Return the [x, y] coordinate for the center point of the cell that contains the specified text.  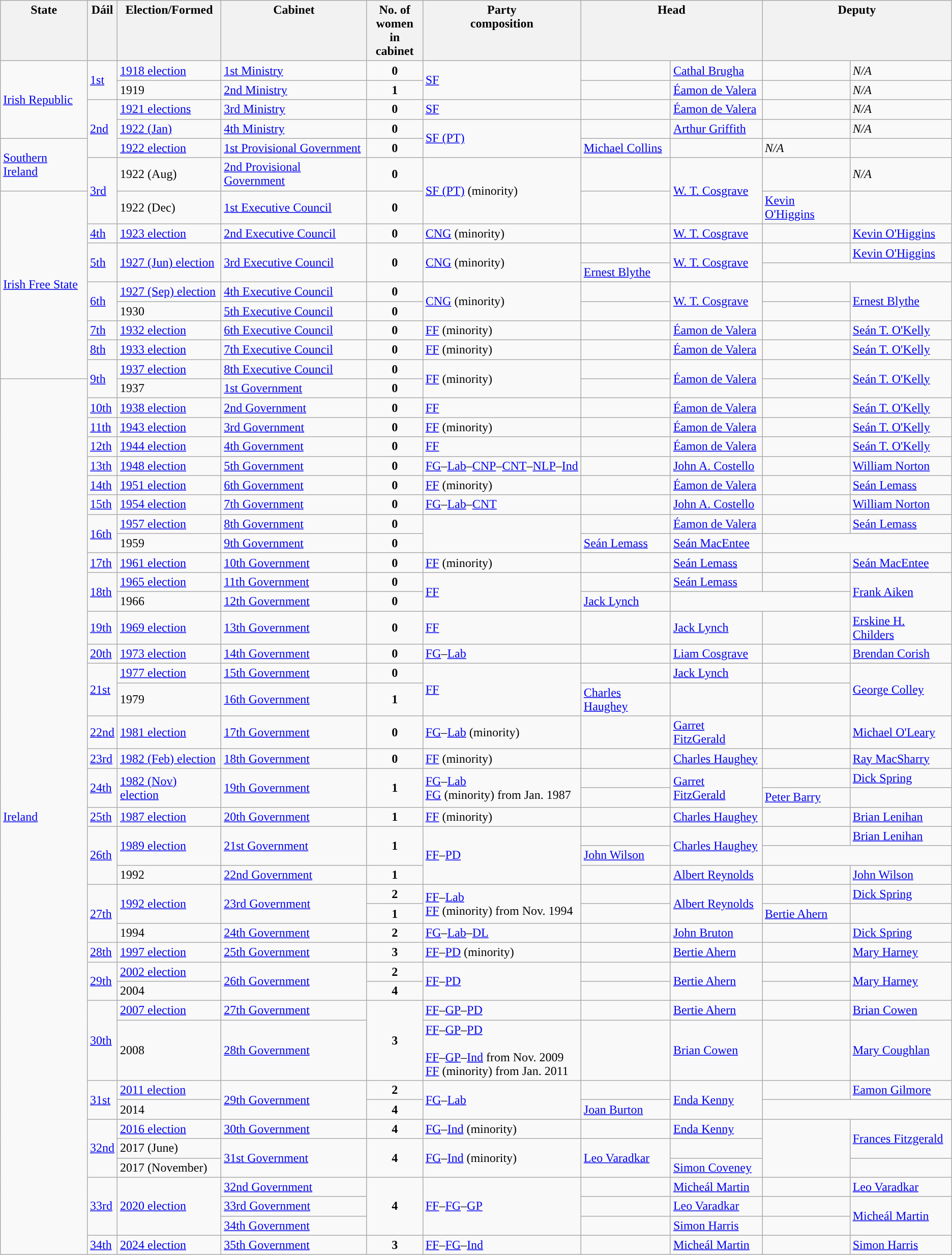
8th Government [294, 524]
1965 election [169, 582]
2014 [169, 1110]
26th [103, 855]
1944 election [169, 446]
2016 election [169, 1129]
10th Government [294, 562]
2nd Executive Council [294, 233]
1930 [169, 311]
8th [103, 350]
Cathal Brugha [716, 71]
33rd Government [294, 1206]
1981 election [169, 732]
22nd Government [294, 875]
Ireland [44, 817]
Simon Coveney [716, 1168]
FG–Lab–CNT [501, 504]
11th Government [294, 582]
1987 election [169, 817]
6th Government [294, 485]
Liam Cosgrave [716, 654]
23rd Government [294, 904]
SF (PT) (minority) [501, 191]
2007 election [169, 1010]
State [44, 31]
1922 election [169, 148]
Brendan Corish [901, 654]
5th [103, 262]
18th [103, 591]
Southern Ireland [44, 165]
1922 (Jan) [169, 129]
1st Government [294, 389]
George Colley [901, 690]
3rd Ministry [294, 109]
25th [103, 817]
15th Government [294, 673]
Head [671, 31]
FG–Lab–CNP–CNT–NLP–Ind [501, 466]
Ray MacSharry [901, 759]
Joan Burton [626, 1110]
1st Executive Council [294, 207]
SF (PT) [501, 138]
1922 (Dec) [169, 207]
1921 elections [169, 109]
FF–LabFF (minority) from Nov. 1994 [501, 904]
1922 (Aug) [169, 174]
20th [103, 654]
1959 [169, 543]
6th Executive Council [294, 331]
30th Government [294, 1129]
Arthur Griffith [716, 129]
FF–GP–PDFF–GP–Ind from Nov. 2009 FF (minority) from Jan. 2011 [501, 1051]
4th Ministry [294, 129]
FF–GP–PD [501, 1010]
21st [103, 690]
2024 election [169, 1245]
14th Government [294, 654]
4th Government [294, 446]
1st Ministry [294, 71]
16th Government [294, 700]
11th [103, 427]
Election/Formed [169, 31]
19th Government [294, 788]
24th [103, 788]
Cabinet [294, 31]
Erskine H. Childers [901, 627]
Mary Coughlan [901, 1051]
1973 election [169, 654]
13th Government [294, 627]
4th Executive Council [294, 291]
1992 election [169, 904]
8th Executive Council [294, 369]
7th Executive Council [294, 350]
35th Government [294, 1245]
1961 election [169, 562]
1943 election [169, 427]
4th [103, 233]
2017 (June) [169, 1148]
30th [103, 1040]
1982 (Feb) election [169, 759]
2017 (November) [169, 1168]
12th [103, 446]
1932 election [169, 331]
26th Government [294, 981]
12th Government [294, 601]
21st Government [294, 846]
FF–FG–GP [501, 1206]
2002 election [169, 972]
13th [103, 466]
Irish Free State [44, 285]
1927 (Sep) election [169, 291]
1948 election [169, 466]
FG–Lab (minority) [501, 732]
32nd [103, 1148]
Dáil [103, 31]
23rd [103, 759]
3rd Government [294, 427]
1st [103, 80]
28th [103, 952]
1937 [169, 389]
1937 election [169, 369]
18th Government [294, 759]
20th Government [294, 817]
1966 [169, 601]
Michael Collins [626, 148]
1994 [169, 933]
29th [103, 981]
5th Government [294, 466]
27th Government [294, 1010]
29th Government [294, 1100]
6th [103, 301]
10th [103, 408]
25th Government [294, 952]
7th [103, 331]
1927 (Jun) election [169, 262]
33rd [103, 1206]
9th [103, 379]
Irish Republic [44, 100]
5th Executive Council [294, 311]
22nd [103, 732]
31st [103, 1100]
Deputy [857, 31]
14th [103, 485]
Frank Aiken [901, 591]
28th Government [294, 1051]
1979 [169, 700]
John Bruton [716, 933]
1982 (Nov) election [169, 788]
31st Government [294, 1158]
1938 election [169, 408]
1951 election [169, 485]
FG–Lab–DL [501, 933]
Partycomposition [501, 31]
2004 [169, 991]
1919 [169, 90]
32nd Government [294, 1187]
27th [103, 913]
1923 election [169, 233]
17th Government [294, 732]
1st Provisional Government [294, 148]
17th [103, 562]
Peter Barry [807, 797]
3rd Executive Council [294, 262]
FF–PD (minority) [501, 952]
FF–FG–Ind [501, 1245]
2020 election [169, 1206]
2nd [103, 129]
2nd Ministry [294, 90]
1969 election [169, 627]
19th [103, 627]
No. ofwomen incabinet [395, 31]
16th [103, 533]
1977 election [169, 673]
1933 election [169, 350]
15th [103, 504]
34th Government [294, 1226]
Eamon Gilmore [901, 1090]
34th [103, 1245]
FG–LabFG (minority) from Jan. 1987 [501, 788]
7th Government [294, 504]
2011 election [169, 1090]
Frances Fitzgerald [901, 1139]
9th Government [294, 543]
2008 [169, 1051]
2nd Government [294, 408]
1989 election [169, 846]
1997 election [169, 952]
1918 election [169, 71]
3rd [103, 191]
1992 [169, 875]
2nd Provisional Government [294, 174]
1957 election [169, 524]
Michael O'Leary [901, 732]
1954 election [169, 504]
24th Government [294, 933]
